Find where the given text appears and provide that cell's center as (x, y) coordinate. 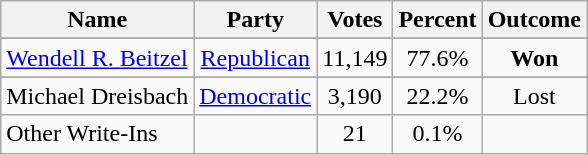
Lost (534, 96)
21 (355, 134)
0.1% (438, 134)
11,149 (355, 58)
Other Write-Ins (98, 134)
3,190 (355, 96)
Michael Dreisbach (98, 96)
Party (256, 20)
Republican (256, 58)
Votes (355, 20)
Percent (438, 20)
Wendell R. Beitzel (98, 58)
22.2% (438, 96)
Democratic (256, 96)
Outcome (534, 20)
77.6% (438, 58)
Won (534, 58)
Name (98, 20)
